Locate the cell with the specified text and output its (X, Y) center coordinate. 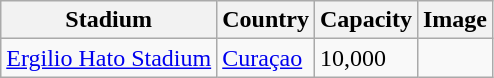
10,000 (366, 58)
Stadium (109, 20)
Capacity (366, 20)
Ergilio Hato Stadium (109, 58)
Curaçao (266, 58)
Image (454, 20)
Country (266, 20)
